Pinpoint the cell where the given text exists, returning its [x, y] midpoint coordinate. 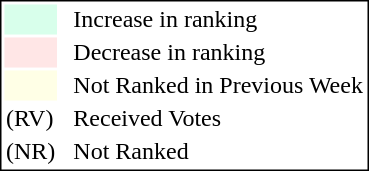
Not Ranked [218, 151]
Increase in ranking [218, 19]
(NR) [30, 151]
(RV) [30, 119]
Decrease in ranking [218, 53]
Received Votes [218, 119]
Not Ranked in Previous Week [218, 85]
